Return [x, y] of the center of cell containing provided text 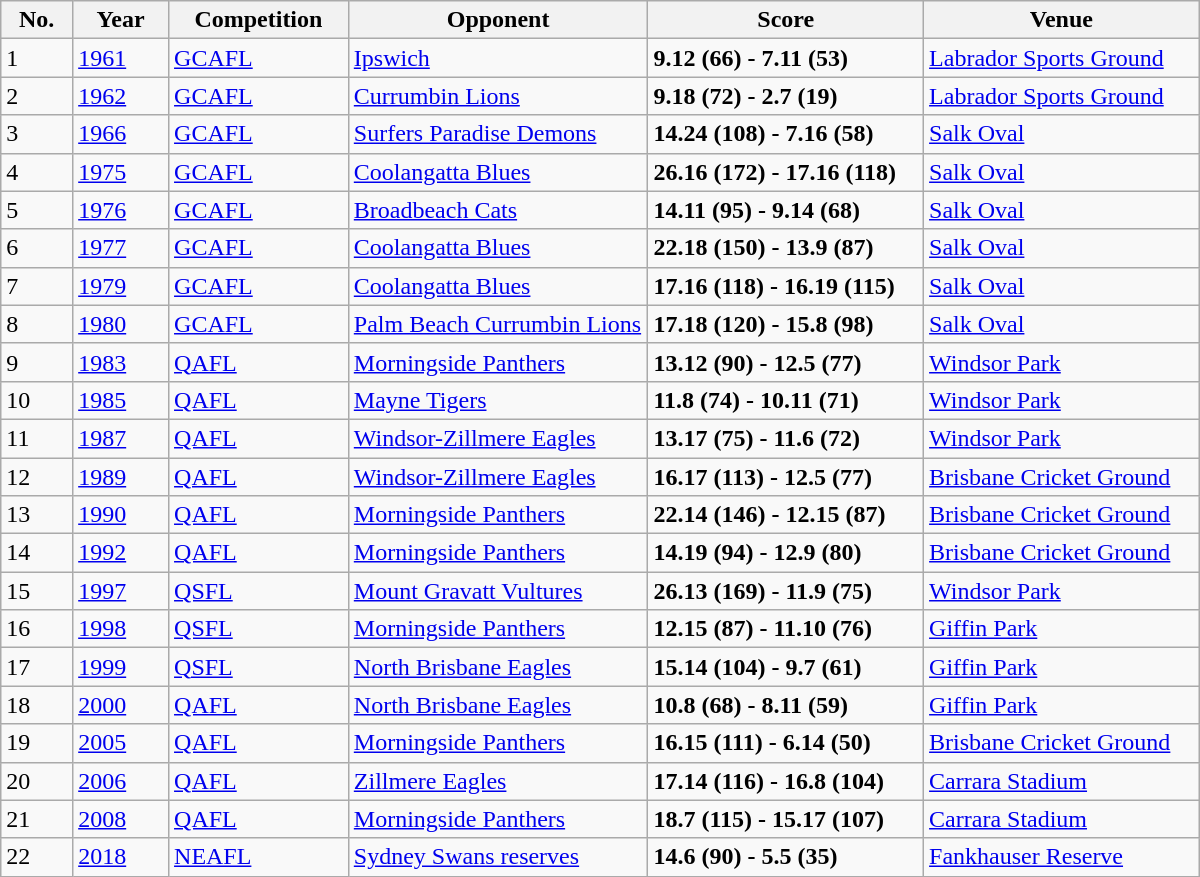
2008 [121, 819]
4 [37, 172]
26.16 (172) - 17.16 (118) [786, 172]
2 [37, 96]
1989 [121, 477]
22.18 (150) - 13.9 (87) [786, 248]
26.13 (169) - 11.9 (75) [786, 591]
1985 [121, 400]
13 [37, 515]
1962 [121, 96]
Broadbeach Cats [498, 210]
13.12 (90) - 12.5 (77) [786, 362]
1992 [121, 553]
17.16 (118) - 16.19 (115) [786, 286]
2018 [121, 857]
2006 [121, 781]
18.7 (115) - 15.17 (107) [786, 819]
2000 [121, 705]
1983 [121, 362]
Competition [259, 20]
5 [37, 210]
Surfers Paradise Demons [498, 134]
1977 [121, 248]
1998 [121, 629]
16 [37, 629]
Ipswich [498, 58]
1966 [121, 134]
22.14 (146) - 12.15 (87) [786, 515]
8 [37, 324]
Score [786, 20]
12 [37, 477]
10.8 (68) - 8.11 (59) [786, 705]
1 [37, 58]
16.17 (113) - 12.5 (77) [786, 477]
18 [37, 705]
1999 [121, 667]
NEAFL [259, 857]
20 [37, 781]
7 [37, 286]
1990 [121, 515]
Mount Gravatt Vultures [498, 591]
Zillmere Eagles [498, 781]
9.12 (66) - 7.11 (53) [786, 58]
22 [37, 857]
14.11 (95) - 9.14 (68) [786, 210]
14.6 (90) - 5.5 (35) [786, 857]
11.8 (74) - 10.11 (71) [786, 400]
6 [37, 248]
14.19 (94) - 12.9 (80) [786, 553]
Year [121, 20]
16.15 (111) - 6.14 (50) [786, 743]
15.14 (104) - 9.7 (61) [786, 667]
2005 [121, 743]
12.15 (87) - 11.10 (76) [786, 629]
Sydney Swans reserves [498, 857]
9.18 (72) - 2.7 (19) [786, 96]
Currumbin Lions [498, 96]
17.18 (120) - 15.8 (98) [786, 324]
Opponent [498, 20]
15 [37, 591]
1987 [121, 438]
1976 [121, 210]
14 [37, 553]
Mayne Tigers [498, 400]
1975 [121, 172]
10 [37, 400]
Palm Beach Currumbin Lions [498, 324]
No. [37, 20]
9 [37, 362]
Fankhauser Reserve [1062, 857]
13.17 (75) - 11.6 (72) [786, 438]
1961 [121, 58]
11 [37, 438]
1997 [121, 591]
14.24 (108) - 7.16 (58) [786, 134]
17 [37, 667]
21 [37, 819]
Venue [1062, 20]
1980 [121, 324]
19 [37, 743]
3 [37, 134]
1979 [121, 286]
17.14 (116) - 16.8 (104) [786, 781]
